Extract the [X, Y] coordinate from the center of the cell holding the provided text.  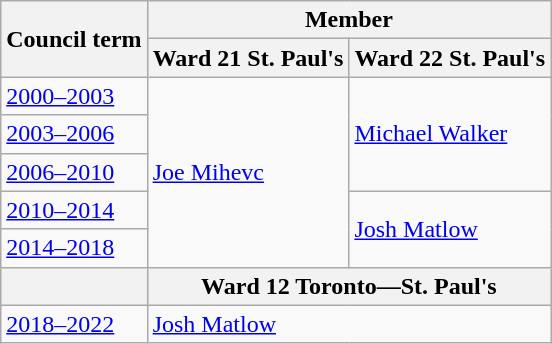
Ward 22 St. Paul's [450, 58]
2014–2018 [74, 248]
2003–2006 [74, 134]
Member [349, 20]
2018–2022 [74, 324]
2010–2014 [74, 210]
Michael Walker [450, 134]
Ward 12 Toronto—St. Paul's [349, 286]
Council term [74, 39]
Ward 21 St. Paul's [248, 58]
2006–2010 [74, 172]
Joe Mihevc [248, 172]
2000–2003 [74, 96]
